Output the (x, y) coordinate of the center of the cell containing the given text.  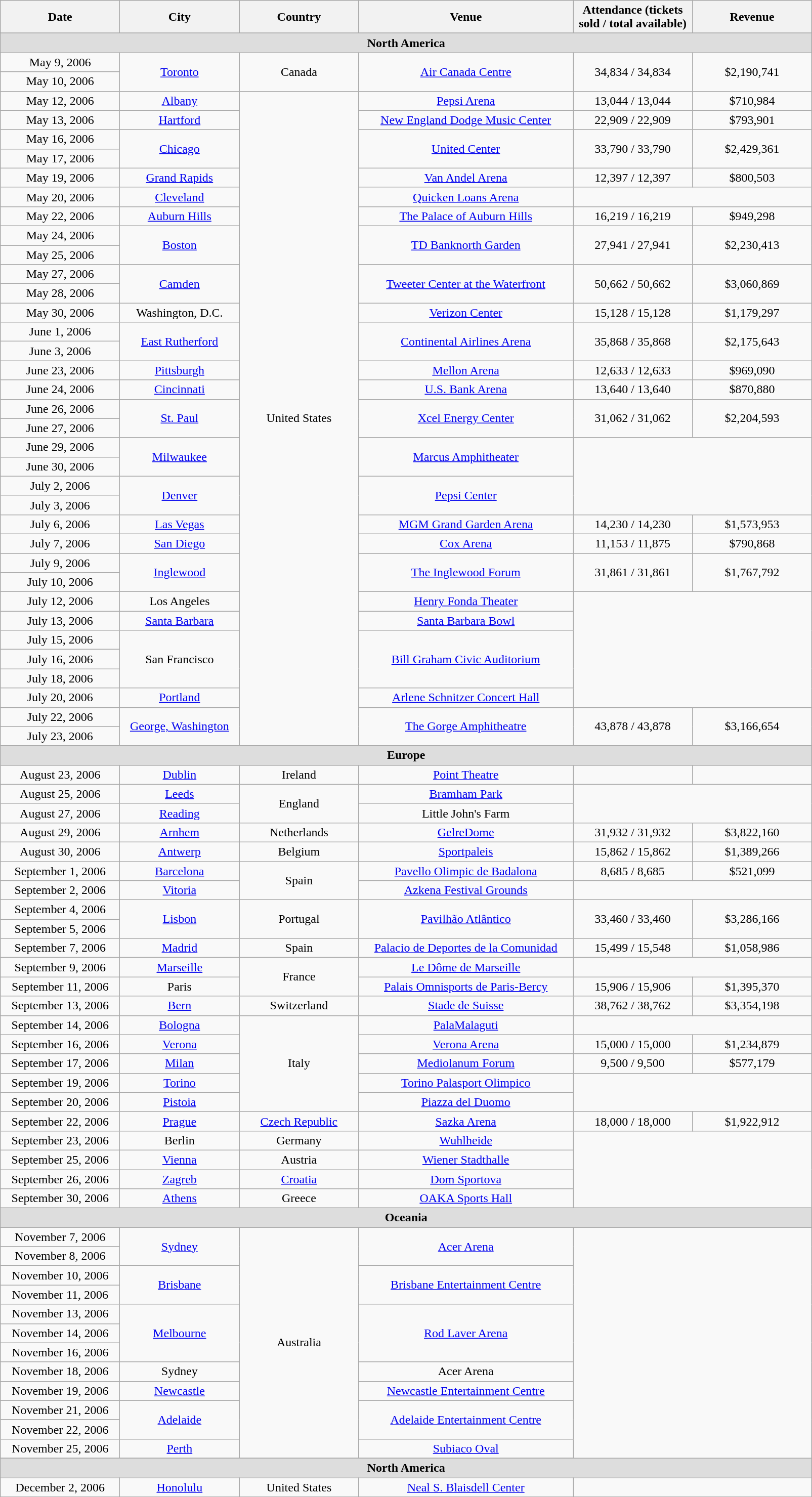
Newcastle Entertainment Centre (466, 1391)
Sportpaleis (466, 851)
August 23, 2006 (60, 775)
May 20, 2006 (60, 197)
Santa Barbara Bowl (466, 621)
GelreDome (466, 832)
Milan (180, 1063)
$793,901 (752, 120)
Palais Omnisports de Paris-Bercy (466, 987)
September 17, 2006 (60, 1063)
September 4, 2006 (60, 910)
Subiaco Oval (466, 1448)
8,685 / 8,685 (632, 871)
Wiener Stadthalle (466, 1160)
September 25, 2006 (60, 1160)
St. Paul (180, 418)
May 22, 2006 (60, 216)
Bill Graham Civic Auditorium (466, 659)
$969,090 (752, 370)
Attendance (tickets sold / total available) (632, 17)
June 23, 2006 (60, 370)
$870,880 (752, 390)
November 21, 2006 (60, 1410)
15,128 / 15,128 (632, 313)
November 11, 2006 (60, 1295)
$2,230,413 (752, 245)
Sazka Arena (466, 1121)
June 3, 2006 (60, 351)
15,499 / 15,548 (632, 948)
September 16, 2006 (60, 1044)
Portland (180, 698)
July 13, 2006 (60, 621)
The Gorge Amphitheatre (466, 726)
27,941 / 27,941 (632, 245)
Verona Arena (466, 1044)
Europe (406, 755)
November 25, 2006 (60, 1448)
$3,822,160 (752, 832)
$1,389,266 (752, 851)
May 17, 2006 (60, 158)
33,790 / 33,790 (632, 149)
Cincinnati (180, 390)
38,762 / 38,762 (632, 1006)
September 11, 2006 (60, 987)
Pepsi Arena (466, 101)
Arlene Schnitzer Concert Hall (466, 698)
New England Dodge Music Center (466, 120)
September 7, 2006 (60, 948)
Perth (180, 1448)
Santa Barbara (180, 621)
34,834 / 34,834 (632, 72)
Arnhem (180, 832)
Milwaukee (180, 457)
Grand Rapids (180, 178)
City (180, 17)
June 29, 2006 (60, 447)
Marcus Amphitheater (466, 457)
November 19, 2006 (60, 1391)
George, Washington (180, 726)
June 26, 2006 (60, 409)
Las Vegas (180, 524)
May 19, 2006 (60, 178)
Stade de Suisse (466, 1006)
PalaMalaguti (466, 1025)
Antwerp (180, 851)
August 25, 2006 (60, 794)
July 23, 2006 (60, 736)
12,633 / 12,633 (632, 370)
September 5, 2006 (60, 929)
Prague (180, 1121)
September 23, 2006 (60, 1140)
13,044 / 13,044 (632, 101)
Neal S. Blaisdell Center (466, 1487)
$3,354,198 (752, 1006)
Palacio de Deportes de la Comunidad (466, 948)
14,230 / 14,230 (632, 524)
Italy (299, 1063)
December 2, 2006 (60, 1487)
$710,984 (752, 101)
Berlin (180, 1140)
15,000 / 15,000 (632, 1044)
U.S. Bank Arena (466, 390)
MGM Grand Garden Arena (466, 524)
$2,175,643 (752, 341)
Brisbane (180, 1285)
Van Andel Arena (466, 178)
September 20, 2006 (60, 1102)
Lisbon (180, 919)
Athens (180, 1199)
$2,190,741 (752, 72)
Quicken Loans Arena (466, 197)
18,000 / 18,000 (632, 1121)
Point Theatre (466, 775)
$577,179 (752, 1063)
$1,767,792 (752, 573)
November 16, 2006 (60, 1352)
Azkena Festival Grounds (466, 890)
Hartford (180, 120)
Wuhlheide (466, 1140)
Brisbane Entertainment Centre (466, 1285)
Adelaide (180, 1420)
Date (60, 17)
11,153 / 11,875 (632, 543)
Verizon Center (466, 313)
Auburn Hills (180, 216)
Zagreb (180, 1179)
$1,234,879 (752, 1044)
July 22, 2006 (60, 717)
Canada (299, 72)
September 19, 2006 (60, 1083)
Albany (180, 101)
July 15, 2006 (60, 640)
July 10, 2006 (60, 582)
June 30, 2006 (60, 466)
The Inglewood Forum (466, 573)
May 10, 2006 (60, 81)
Reading (180, 813)
Torino Palasport Olimpico (466, 1083)
Mellon Arena (466, 370)
Czech Republic (299, 1121)
May 9, 2006 (60, 62)
43,878 / 43,878 (632, 726)
Bramham Park (466, 794)
Washington, D.C. (180, 313)
$3,286,166 (752, 919)
East Rutherford (180, 341)
OAKA Sports Hall (466, 1199)
Piazza del Duomo (466, 1102)
Vitoria (180, 890)
Greece (299, 1199)
22,909 / 22,909 (632, 120)
May 12, 2006 (60, 101)
31,932 / 31,932 (632, 832)
$1,573,953 (752, 524)
The Palace of Auburn Hills (466, 216)
$800,503 (752, 178)
May 28, 2006 (60, 293)
September 2, 2006 (60, 890)
June 27, 2006 (60, 428)
November 14, 2006 (60, 1333)
France (299, 977)
Denver (180, 495)
Cox Arena (466, 543)
Boston (180, 245)
Revenue (752, 17)
12,397 / 12,397 (632, 178)
May 27, 2006 (60, 274)
Xcel Energy Center (466, 418)
$1,922,912 (752, 1121)
September 30, 2006 (60, 1199)
Vienna (180, 1160)
Venue (466, 17)
Dublin (180, 775)
June 1, 2006 (60, 332)
July 6, 2006 (60, 524)
June 24, 2006 (60, 390)
September 14, 2006 (60, 1025)
Pittsburgh (180, 370)
Pavello Olimpic de Badalona (466, 871)
November 8, 2006 (60, 1256)
Honolulu (180, 1487)
Marseille (180, 967)
Madrid (180, 948)
San Diego (180, 543)
Chicago (180, 149)
September 1, 2006 (60, 871)
July 7, 2006 (60, 543)
$1,395,370 (752, 987)
July 18, 2006 (60, 678)
33,460 / 33,460 (632, 919)
$949,298 (752, 216)
$1,179,297 (752, 313)
Australia (299, 1343)
Toronto (180, 72)
Newcastle (180, 1391)
Austria (299, 1160)
Little John's Farm (466, 813)
September 22, 2006 (60, 1121)
$790,868 (752, 543)
Croatia (299, 1179)
15,906 / 15,906 (632, 987)
Henry Fonda Theater (466, 602)
Bern (180, 1006)
Torino (180, 1083)
$2,429,361 (752, 149)
Continental Airlines Arena (466, 341)
Netherlands (299, 832)
Belgium (299, 851)
May 24, 2006 (60, 235)
Los Angeles (180, 602)
Ireland (299, 775)
July 2, 2006 (60, 486)
August 27, 2006 (60, 813)
15,862 / 15,862 (632, 851)
Portugal (299, 919)
$3,060,869 (752, 284)
$2,204,593 (752, 418)
November 18, 2006 (60, 1372)
$521,099 (752, 871)
San Francisco (180, 659)
September 13, 2006 (60, 1006)
31,861 / 31,861 (632, 573)
$1,058,986 (752, 948)
Camden (180, 284)
September 9, 2006 (60, 967)
November 13, 2006 (60, 1314)
50,662 / 50,662 (632, 284)
Adelaide Entertainment Centre (466, 1420)
July 12, 2006 (60, 602)
Barcelona (180, 871)
May 30, 2006 (60, 313)
Dom Sportova (466, 1179)
July 3, 2006 (60, 505)
Pepsi Center (466, 495)
November 10, 2006 (60, 1275)
November 7, 2006 (60, 1237)
Melbourne (180, 1333)
Pavilhão Atlântico (466, 919)
November 22, 2006 (60, 1429)
July 20, 2006 (60, 698)
England (299, 803)
16,219 / 16,219 (632, 216)
Tweeter Center at the Waterfront (466, 284)
35,868 / 35,868 (632, 341)
August 29, 2006 (60, 832)
Mediolanum Forum (466, 1063)
July 9, 2006 (60, 563)
Oceania (406, 1218)
Leeds (180, 794)
Bologna (180, 1025)
Le Dôme de Marseille (466, 967)
United Center (466, 149)
Germany (299, 1140)
Rod Laver Arena (466, 1333)
Inglewood (180, 573)
Switzerland (299, 1006)
May 16, 2006 (60, 139)
13,640 / 13,640 (632, 390)
July 16, 2006 (60, 659)
Country (299, 17)
Verona (180, 1044)
Cleveland (180, 197)
$3,166,654 (752, 726)
August 30, 2006 (60, 851)
31,062 / 31,062 (632, 418)
September 26, 2006 (60, 1179)
May 13, 2006 (60, 120)
9,500 / 9,500 (632, 1063)
Paris (180, 987)
Air Canada Centre (466, 72)
Pistoia (180, 1102)
TD Banknorth Garden (466, 245)
May 25, 2006 (60, 254)
